Search for the cell housing the specified text and yield its (X, Y) center coordinate. 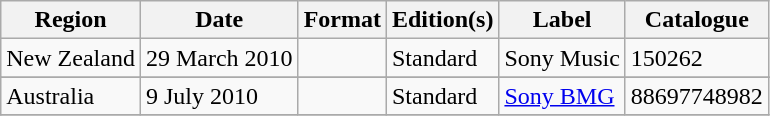
88697748982 (696, 96)
Date (219, 20)
Label (562, 20)
New Zealand (71, 58)
Format (342, 20)
Edition(s) (442, 20)
29 March 2010 (219, 58)
Catalogue (696, 20)
9 July 2010 (219, 96)
Sony BMG (562, 96)
Australia (71, 96)
Region (71, 20)
Sony Music (562, 58)
150262 (696, 58)
